Output the (X, Y) coordinate of the center of the cell containing the given text.  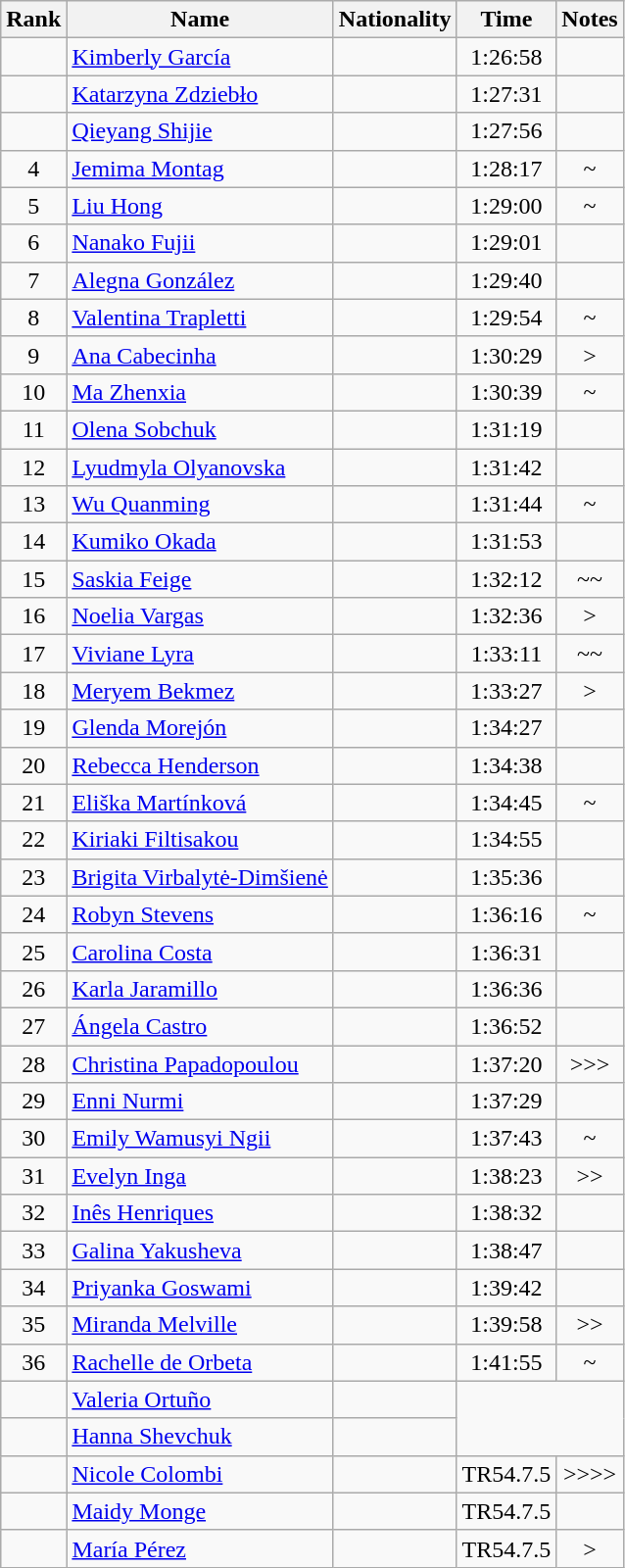
Meryem Bekmez (200, 691)
Rachelle de Orbeta (200, 1362)
Kiriaki Filtisakou (200, 840)
1:30:29 (506, 355)
Nanako Fujii (200, 243)
1:34:27 (506, 728)
Time (506, 20)
1:35:36 (506, 877)
1:36:31 (506, 952)
34 (33, 1288)
Wu Quanming (200, 505)
Lyudmyla Olyanovska (200, 467)
22 (33, 840)
1:29:54 (506, 318)
Kumiko Okada (200, 542)
1:29:01 (506, 243)
Valeria Ortuño (200, 1399)
1:34:55 (506, 840)
María Pérez (200, 1548)
Ana Cabecinha (200, 355)
32 (33, 1213)
1:31:19 (506, 429)
24 (33, 914)
Valentina Trapletti (200, 318)
Noelia Vargas (200, 616)
Qieyang Shijie (200, 131)
1:34:38 (506, 765)
29 (33, 1102)
30 (33, 1139)
Ángela Castro (200, 1026)
11 (33, 429)
23 (33, 877)
7 (33, 280)
Hanna Shevchuk (200, 1437)
Eliška Martínková (200, 803)
13 (33, 505)
Inês Henriques (200, 1213)
Nationality (395, 20)
12 (33, 467)
Emily Wamusyi Ngii (200, 1139)
1:33:11 (506, 654)
10 (33, 392)
1:36:16 (506, 914)
Priyanka Goswami (200, 1288)
Karla Jaramillo (200, 989)
4 (33, 169)
Notes (590, 20)
33 (33, 1250)
1:36:36 (506, 989)
21 (33, 803)
1:30:39 (506, 392)
27 (33, 1026)
6 (33, 243)
18 (33, 691)
1:27:31 (506, 94)
5 (33, 206)
1:32:12 (506, 579)
16 (33, 616)
Miranda Melville (200, 1325)
1:39:42 (506, 1288)
35 (33, 1325)
1:29:40 (506, 280)
Alegna González (200, 280)
Christina Papadopoulou (200, 1063)
Maidy Monge (200, 1511)
8 (33, 318)
1:41:55 (506, 1362)
1:32:36 (506, 616)
Rank (33, 20)
Ma Zhenxia (200, 392)
Carolina Costa (200, 952)
1:28:17 (506, 169)
Saskia Feige (200, 579)
9 (33, 355)
1:38:32 (506, 1213)
1:31:44 (506, 505)
>>>> (590, 1474)
Olena Sobchuk (200, 429)
>>> (590, 1063)
Glenda Morejón (200, 728)
28 (33, 1063)
19 (33, 728)
Nicole Colombi (200, 1474)
36 (33, 1362)
1:29:00 (506, 206)
1:38:23 (506, 1176)
Brigita Virbalytė-Dimšienė (200, 877)
1:38:47 (506, 1250)
1:39:58 (506, 1325)
Kimberly García (200, 57)
31 (33, 1176)
26 (33, 989)
1:33:27 (506, 691)
15 (33, 579)
1:31:42 (506, 467)
1:37:43 (506, 1139)
Evelyn Inga (200, 1176)
17 (33, 654)
1:26:58 (506, 57)
Galina Yakusheva (200, 1250)
25 (33, 952)
Enni Nurmi (200, 1102)
Jemima Montag (200, 169)
20 (33, 765)
1:34:45 (506, 803)
1:27:56 (506, 131)
Viviane Lyra (200, 654)
Liu Hong (200, 206)
Name (200, 20)
14 (33, 542)
1:36:52 (506, 1026)
1:37:29 (506, 1102)
Robyn Stevens (200, 914)
Rebecca Henderson (200, 765)
Katarzyna Zdziebło (200, 94)
1:37:20 (506, 1063)
1:31:53 (506, 542)
